Pinpoint the cell where the given text exists, returning its (x, y) midpoint coordinate. 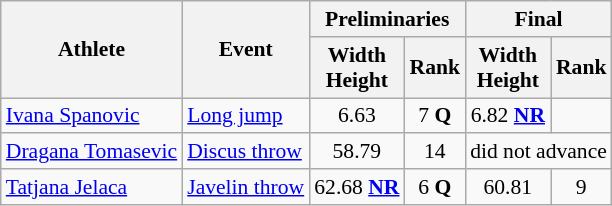
Final (538, 19)
9 (582, 187)
58.79 (356, 152)
Tatjana Jelaca (92, 187)
62.68 NR (356, 187)
60.81 (508, 187)
Dragana Tomasevic (92, 152)
did not advance (538, 152)
6.82 NR (508, 116)
Long jump (246, 116)
Event (246, 50)
6 Q (436, 187)
6.63 (356, 116)
Athlete (92, 50)
Preliminaries (387, 19)
Ivana Spanovic (92, 116)
14 (436, 152)
Discus throw (246, 152)
7 Q (436, 116)
Javelin throw (246, 187)
